Scan for the cell matching the given text and deliver its (x, y) coordinate at center. 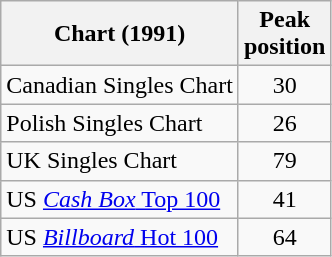
30 (284, 85)
Peakposition (284, 34)
UK Singles Chart (120, 161)
26 (284, 123)
US Billboard Hot 100 (120, 237)
41 (284, 199)
Chart (1991) (120, 34)
Polish Singles Chart (120, 123)
79 (284, 161)
US Cash Box Top 100 (120, 199)
Canadian Singles Chart (120, 85)
64 (284, 237)
